Find where the given text appears and provide that cell's center as [X, Y] coordinate. 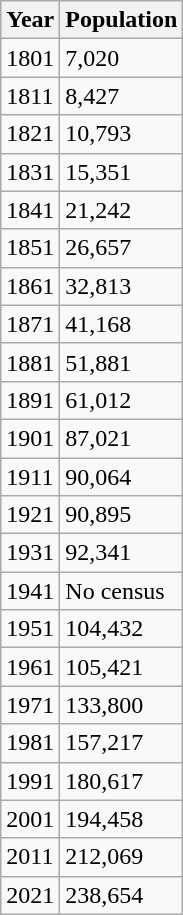
41,168 [122, 324]
1811 [30, 96]
133,800 [122, 705]
92,341 [122, 553]
1981 [30, 743]
2011 [30, 857]
1821 [30, 134]
90,895 [122, 515]
104,432 [122, 629]
1911 [30, 477]
1951 [30, 629]
180,617 [122, 781]
10,793 [122, 134]
1861 [30, 286]
194,458 [122, 819]
1971 [30, 705]
1881 [30, 362]
90,064 [122, 477]
Population [122, 20]
2021 [30, 895]
1831 [30, 172]
1921 [30, 515]
No census [122, 591]
21,242 [122, 210]
87,021 [122, 438]
1991 [30, 781]
2001 [30, 819]
1961 [30, 667]
8,427 [122, 96]
1941 [30, 591]
1841 [30, 210]
105,421 [122, 667]
1891 [30, 400]
Year [30, 20]
15,351 [122, 172]
26,657 [122, 248]
1871 [30, 324]
1931 [30, 553]
157,217 [122, 743]
212,069 [122, 857]
32,813 [122, 286]
61,012 [122, 400]
238,654 [122, 895]
1901 [30, 438]
51,881 [122, 362]
1801 [30, 58]
7,020 [122, 58]
1851 [30, 248]
